Return the (X, Y) coordinate for the center point of the cell that contains the specified text.  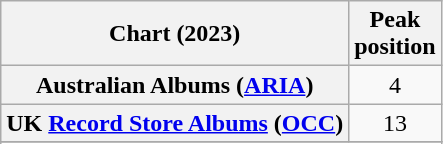
Australian Albums (ARIA) (175, 85)
Peakposition (395, 34)
Chart (2023) (175, 34)
UK Record Store Albums (OCC) (175, 123)
13 (395, 123)
4 (395, 85)
